Output the [x, y] coordinate of the center of the cell containing the given text.  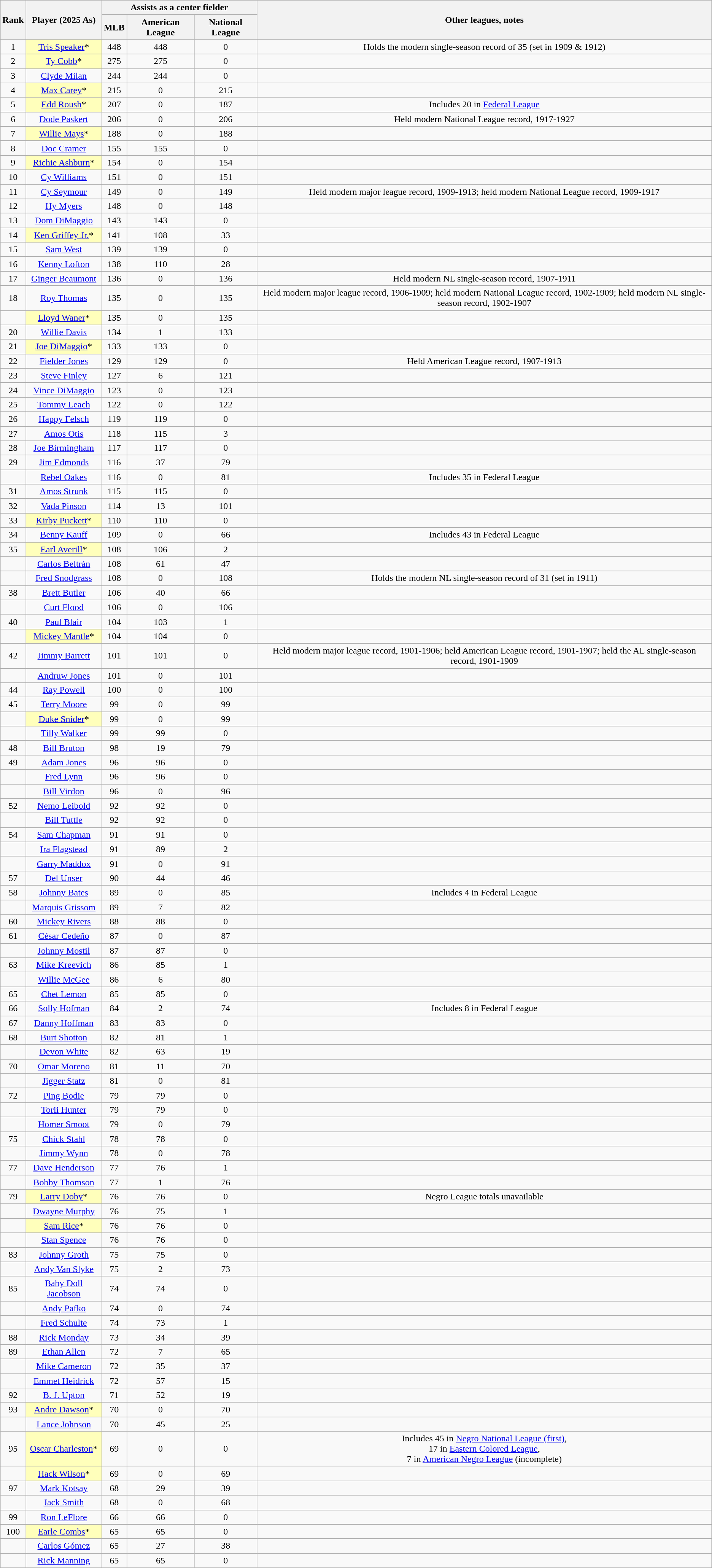
23 [13, 375]
Cy Seymour [64, 191]
32 [13, 506]
109 [114, 535]
American League [161, 27]
Jack Smith [64, 1503]
Dave Henderson [64, 1168]
48 [13, 748]
58 [13, 892]
31 [13, 491]
Hy Myers [64, 206]
Rick Monday [64, 1337]
Mike Kreevich [64, 965]
Paul Blair [64, 622]
Dode Paskert [64, 119]
Bobby Thomson [64, 1182]
Marquis Grissom [64, 907]
Sam Rice* [64, 1226]
Danny Hoffman [64, 1023]
118 [114, 433]
Includes 45 in Negro National League (first), 17 in Eastern Colored League, 7 in American Negro League (incomplete) [485, 1449]
Brett Butler [64, 593]
Rick Manning [64, 1560]
Joe Birmingham [64, 448]
Kenny Lofton [64, 264]
Ira Flagstead [64, 849]
20 [13, 332]
Held modern major league record, 1906-1909; held modern National League record, 1902-1909; held modern NL single-season record, 1902-1907 [485, 298]
B. J. Upton [64, 1395]
Includes 4 in Federal League [485, 892]
Vada Pinson [64, 506]
Holds the modern single-season record of 35 (set in 1909 & 1912) [485, 47]
Held modern major league record, 1901-1906; held American League record, 1901-1907; held the AL single-season record, 1901-1909 [485, 656]
42 [13, 656]
Johnny Groth [64, 1255]
Chet Lemon [64, 994]
Ping Bodie [64, 1095]
Holds the modern NL single-season record of 31 (set in 1911) [485, 578]
Rebel Oakes [64, 477]
127 [114, 375]
207 [114, 105]
Roy Thomas [64, 298]
10 [13, 177]
Mickey Rivers [64, 922]
Includes 8 in Federal League [485, 1008]
Willie Davis [64, 332]
Ray Powell [64, 690]
121 [226, 375]
Duke Snider* [64, 719]
24 [13, 390]
Carlos Beltrán [64, 564]
Oscar Charleston* [64, 1449]
Andy Van Slyke [64, 1269]
Cy Williams [64, 177]
Del Unser [64, 878]
Ginger Beaumont [64, 278]
Bill Tuttle [64, 820]
Player (2025 As) [64, 20]
Negro League totals unavailable [485, 1197]
5 [13, 105]
Held modern major league record, 1909-1913; held modern National League record, 1909-1917 [485, 191]
Sam West [64, 250]
MLB [114, 27]
César Cedeño [64, 936]
114 [114, 506]
Solly Hofman [64, 1008]
Clyde Milan [64, 76]
Joe DiMaggio* [64, 347]
Rank [13, 20]
Johnny Bates [64, 892]
Tilly Walker [64, 733]
Earle Combs* [64, 1531]
Jimmy Wynn [64, 1153]
Assists as a center fielder [179, 8]
Fred Schulte [64, 1323]
Nemo Leibold [64, 806]
Ty Cobb* [64, 61]
Devon White [64, 1052]
Amos Strunk [64, 491]
Doc Cramer [64, 148]
Amos Otis [64, 433]
Carlos Gómez [64, 1546]
Bill Bruton [64, 748]
Jim Edmonds [64, 463]
Benny Kauff [64, 535]
80 [226, 980]
Includes 35 in Federal League [485, 477]
71 [114, 1395]
98 [114, 748]
Willie Mays* [64, 134]
Garry Maddox [64, 864]
26 [13, 419]
Earl Averill* [64, 549]
Baby Doll Jacobson [64, 1289]
Mark Kotsay [64, 1488]
Held modern NL single-season record, 1907-1911 [485, 278]
93 [13, 1410]
Steve Finley [64, 375]
Ken Griffey Jr.* [64, 235]
Bill Virdon [64, 791]
187 [226, 105]
46 [226, 878]
Richie Ashburn* [64, 162]
Jigger Statz [64, 1081]
Dwayne Murphy [64, 1211]
Lance Johnson [64, 1424]
138 [114, 264]
67 [13, 1023]
Edd Roush* [64, 105]
90 [114, 878]
Stan Spence [64, 1240]
Omar Moreno [64, 1066]
Ron LeFlore [64, 1517]
17 [13, 278]
Vince DiMaggio [64, 390]
Terry Moore [64, 704]
Includes 43 in Federal League [485, 535]
Larry Doby* [64, 1197]
134 [114, 332]
Tris Speaker* [64, 47]
Fred Lynn [64, 777]
49 [13, 762]
97 [13, 1488]
Johnny Mostil [64, 951]
Lloyd Waner* [64, 318]
Happy Felsch [64, 419]
54 [13, 835]
Fred Snodgrass [64, 578]
Max Carey* [64, 90]
16 [13, 264]
Andy Pafko [64, 1308]
Other leagues, notes [485, 20]
14 [13, 235]
Tommy Leach [64, 404]
Kirby Puckett* [64, 520]
National League [226, 27]
4 [13, 90]
Hack Wilson* [64, 1474]
Burt Shotton [64, 1037]
95 [13, 1449]
Chick Stahl [64, 1139]
Curt Flood [64, 607]
Held modern National League record, 1917-1927 [485, 119]
Ethan Allen [64, 1352]
Fielder Jones [64, 361]
Held American League record, 1907-1913 [485, 361]
Includes 20 in Federal League [485, 105]
Mike Cameron [64, 1366]
Sam Chapman [64, 835]
Adam Jones [64, 762]
Mickey Mantle* [64, 636]
18 [13, 298]
47 [226, 564]
Willie McGee [64, 980]
Emmet Heidrick [64, 1380]
21 [13, 347]
9 [13, 162]
84 [114, 1008]
60 [13, 922]
Dom DiMaggio [64, 221]
Andre Dawson* [64, 1410]
Andruw Jones [64, 675]
141 [114, 235]
Homer Smoot [64, 1124]
22 [13, 361]
Jimmy Barrett [64, 656]
Torii Hunter [64, 1110]
103 [161, 622]
12 [13, 206]
8 [13, 148]
